Capture the cell that displays the provided text and extract its (x, y) central coordinate. 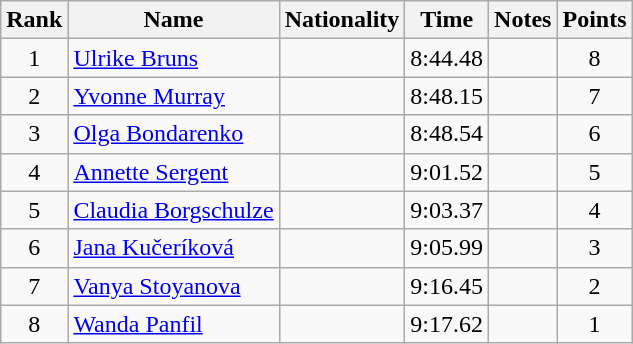
8:44.48 (447, 58)
9:01.52 (447, 172)
8:48.54 (447, 134)
9:03.37 (447, 210)
Ulrike Bruns (174, 58)
8:48.15 (447, 96)
Name (174, 20)
Points (594, 20)
9:16.45 (447, 286)
Nationality (342, 20)
Wanda Panfil (174, 324)
9:17.62 (447, 324)
Rank (34, 20)
Olga Bondarenko (174, 134)
Claudia Borgschulze (174, 210)
Notes (523, 20)
9:05.99 (447, 248)
Jana Kučeríková (174, 248)
Vanya Stoyanova (174, 286)
Yvonne Murray (174, 96)
Time (447, 20)
Annette Sergent (174, 172)
